Scan for the cell matching the given text and deliver its [X, Y] coordinate at center. 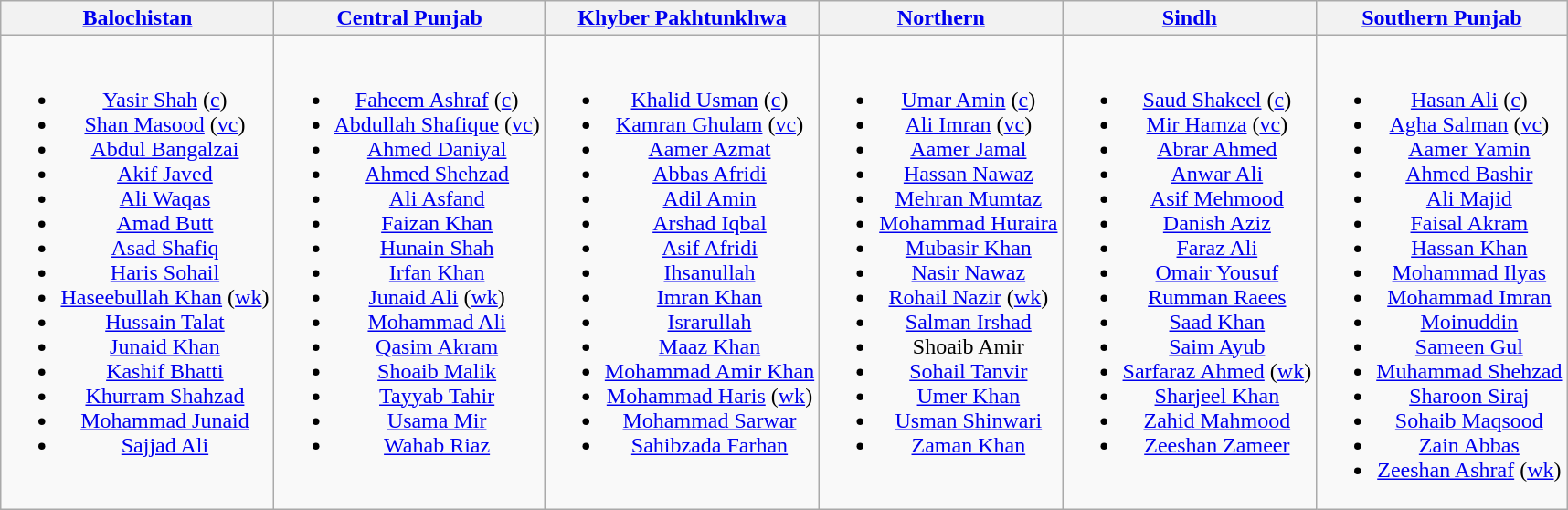
Balochistan [137, 18]
Sindh [1190, 18]
Khyber Pakhtunkhwa [682, 18]
Northern [941, 18]
Central Punjab [409, 18]
Southern Punjab [1442, 18]
